For the text-containing cell, return its midpoint in (X, Y) coordinate format. 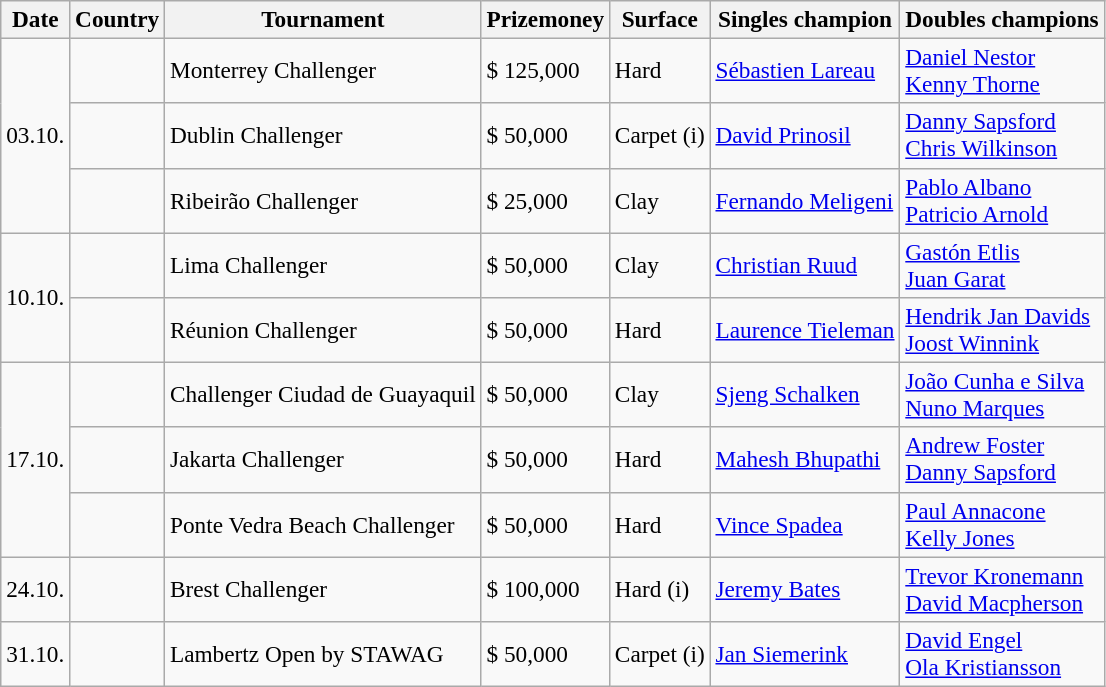
Jeremy Bates (805, 588)
Vince Spadea (805, 524)
Laurence Tieleman (805, 330)
Daniel Nestor Kenny Thorne (1002, 70)
Country (118, 19)
Hard (i) (660, 588)
Monterrey Challenger (323, 70)
31.10. (36, 654)
Pablo Albano Patricio Arnold (1002, 200)
10.10. (36, 297)
Brest Challenger (323, 588)
Fernando Meligeni (805, 200)
Trevor Kronemann David Macpherson (1002, 588)
Prizemoney (545, 19)
Hendrik Jan Davids Joost Winnink (1002, 330)
Ponte Vedra Beach Challenger (323, 524)
Ribeirão Challenger (323, 200)
Date (36, 19)
Lima Challenger (323, 264)
David Prinosil (805, 136)
Réunion Challenger (323, 330)
Danny Sapsford Chris Wilkinson (1002, 136)
Doubles champions (1002, 19)
Andrew Foster Danny Sapsford (1002, 460)
João Cunha e Silva Nuno Marques (1002, 394)
Mahesh Bhupathi (805, 460)
David Engel Ola Kristiansson (1002, 654)
$ 125,000 (545, 70)
17.10. (36, 459)
Lambertz Open by STAWAG (323, 654)
Paul Annacone Kelly Jones (1002, 524)
24.10. (36, 588)
Sjeng Schalken (805, 394)
$ 25,000 (545, 200)
Christian Ruud (805, 264)
Challenger Ciudad de Guayaquil (323, 394)
Dublin Challenger (323, 136)
Singles champion (805, 19)
$ 100,000 (545, 588)
Jan Siemerink (805, 654)
Sébastien Lareau (805, 70)
Surface (660, 19)
Gastón Etlis Juan Garat (1002, 264)
03.10. (36, 135)
Tournament (323, 19)
Jakarta Challenger (323, 460)
